Pinpoint the cell where the given text exists, returning its (X, Y) midpoint coordinate. 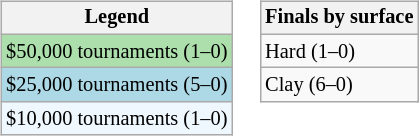
Finals by surface (339, 18)
Clay (6–0) (339, 85)
Legend (116, 18)
$10,000 tournaments (1–0) (116, 119)
$50,000 tournaments (1–0) (116, 51)
Hard (1–0) (339, 51)
$25,000 tournaments (5–0) (116, 85)
